Capture the cell that displays the provided text and extract its (X, Y) central coordinate. 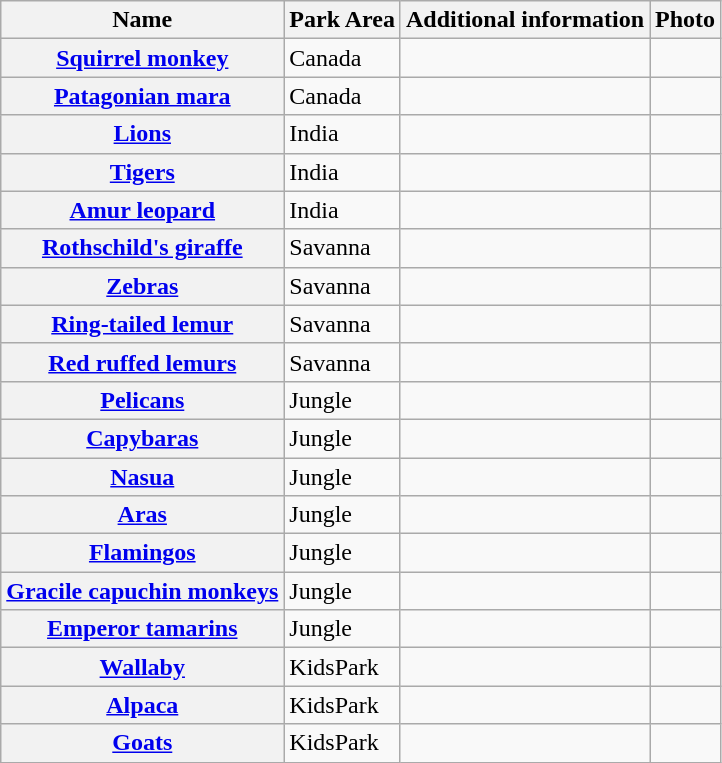
Pelicans (142, 400)
Name (142, 20)
Patagonian mara (142, 96)
Aras (142, 515)
Wallaby (142, 667)
Additional information (524, 20)
Alpaca (142, 705)
Tigers (142, 172)
Park Area (342, 20)
Rothschild's giraffe (142, 248)
Squirrel monkey (142, 58)
Emperor tamarins (142, 629)
Flamingos (142, 553)
Nasua (142, 477)
Red ruffed lemurs (142, 362)
Ring-tailed lemur (142, 324)
Lions (142, 134)
Goats (142, 743)
Photo (686, 20)
Capybaras (142, 438)
Zebras (142, 286)
Gracile capuchin monkeys (142, 591)
Amur leopard (142, 210)
